Search for the cell housing the specified text and yield its (x, y) center coordinate. 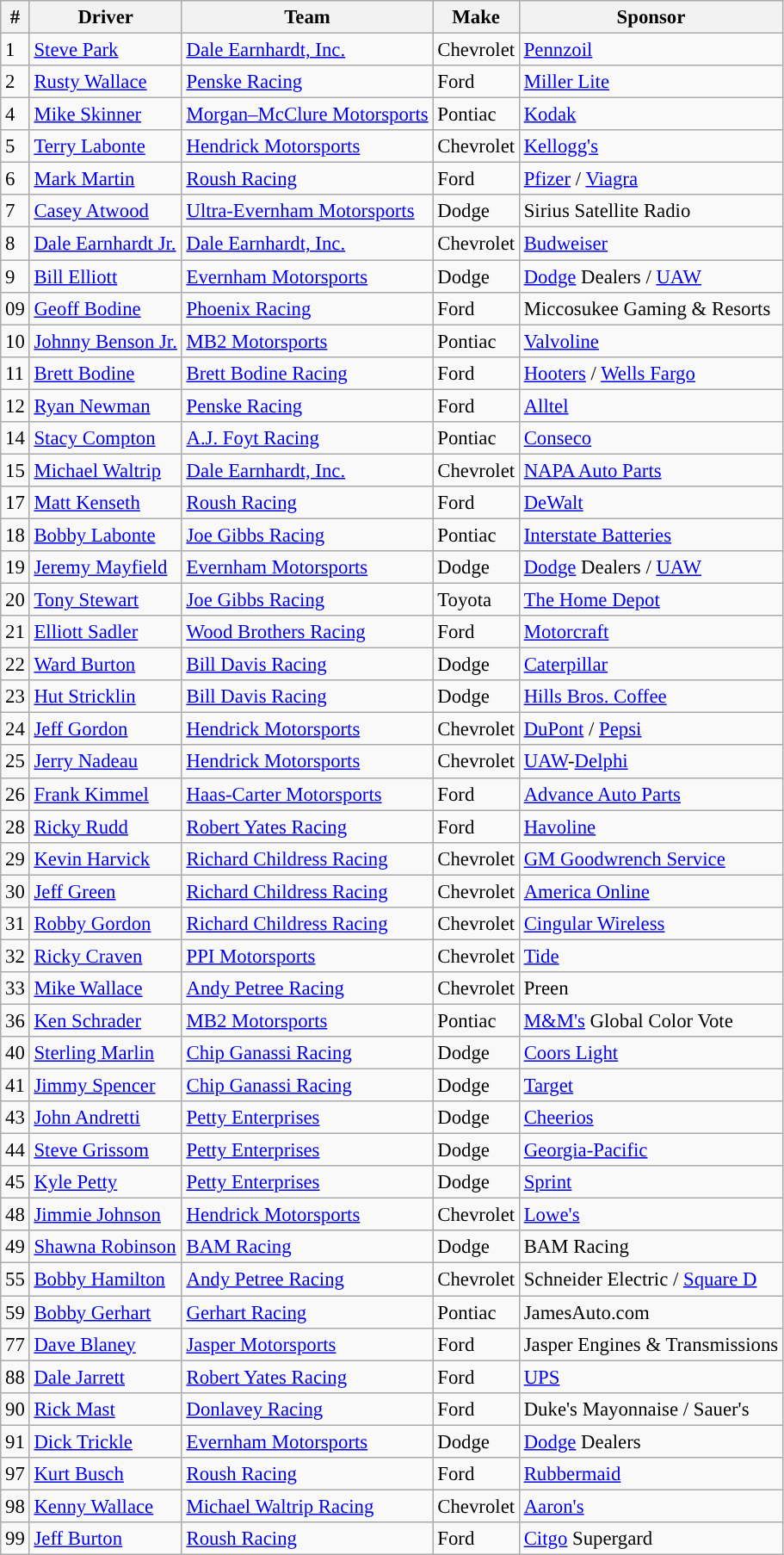
Tide (651, 956)
28 (15, 827)
21 (15, 632)
DuPont / Pepsi (651, 729)
Dodge Dealers (651, 1441)
Dave Blaney (105, 1344)
Hooters / Wells Fargo (651, 373)
Gerhart Racing (307, 1312)
30 (15, 891)
Ken Schrader (105, 1020)
Hills Bros. Coffee (651, 697)
Jimmie Johnson (105, 1215)
Ricky Rudd (105, 827)
15 (15, 470)
Matt Kenseth (105, 503)
Sponsor (651, 17)
PPI Motorsports (307, 956)
Mike Skinner (105, 115)
Donlavey Racing (307, 1409)
Valvoline (651, 341)
Advance Auto Parts (651, 794)
29 (15, 858)
25 (15, 762)
Morgan–McClure Motorsports (307, 115)
Frank Kimmel (105, 794)
9 (15, 276)
24 (15, 729)
Toyota (476, 600)
Mike Wallace (105, 988)
8 (15, 244)
Bobby Gerhart (105, 1312)
6 (15, 179)
Brett Bodine (105, 373)
Kyle Petty (105, 1182)
Target (651, 1086)
4 (15, 115)
Lowe's (651, 1215)
Preen (651, 988)
59 (15, 1312)
Team (307, 17)
Rusty Wallace (105, 82)
Rubbermaid (651, 1474)
Steve Grissom (105, 1150)
Brett Bodine Racing (307, 373)
Jeff Gordon (105, 729)
1 (15, 50)
32 (15, 956)
10 (15, 341)
Ryan Newman (105, 406)
Kodak (651, 115)
77 (15, 1344)
Pfizer / Viagra (651, 179)
John Andretti (105, 1118)
36 (15, 1020)
The Home Depot (651, 600)
88 (15, 1377)
Budweiser (651, 244)
Make (476, 17)
Rick Mast (105, 1409)
41 (15, 1086)
Havoline (651, 827)
Geoff Bodine (105, 308)
Ward Burton (105, 665)
Ricky Craven (105, 956)
91 (15, 1441)
98 (15, 1506)
48 (15, 1215)
Aaron's (651, 1506)
Bill Elliott (105, 276)
Caterpillar (651, 665)
Hut Stricklin (105, 697)
5 (15, 146)
Kenny Wallace (105, 1506)
Sprint (651, 1182)
23 (15, 697)
18 (15, 535)
Interstate Batteries (651, 535)
Driver (105, 17)
26 (15, 794)
Jeremy Mayfield (105, 567)
A.J. Foyt Racing (307, 438)
UPS (651, 1377)
7 (15, 211)
19 (15, 567)
Elliott Sadler (105, 632)
Duke's Mayonnaise / Sauer's (651, 1409)
Jasper Motorsports (307, 1344)
44 (15, 1150)
Coors Light (651, 1053)
Michael Waltrip (105, 470)
Jasper Engines & Transmissions (651, 1344)
Sterling Marlin (105, 1053)
55 (15, 1279)
Bobby Labonte (105, 535)
Jerry Nadeau (105, 762)
31 (15, 924)
Miccosukee Gaming & Resorts (651, 308)
Kellogg's (651, 146)
Robby Gordon (105, 924)
22 (15, 665)
09 (15, 308)
Dick Trickle (105, 1441)
Motorcraft (651, 632)
Georgia-Pacific (651, 1150)
Miller Lite (651, 82)
12 (15, 406)
Cingular Wireless (651, 924)
JamesAuto.com (651, 1312)
Shawna Robinson (105, 1248)
Dale Jarrett (105, 1377)
DeWalt (651, 503)
Jimmy Spencer (105, 1086)
Kurt Busch (105, 1474)
Schneider Electric / Square D (651, 1279)
Haas-Carter Motorsports (307, 794)
Kevin Harvick (105, 858)
Pennzoil (651, 50)
America Online (651, 891)
Tony Stewart (105, 600)
Jeff Green (105, 891)
Michael Waltrip Racing (307, 1506)
Casey Atwood (105, 211)
Phoenix Racing (307, 308)
UAW-Delphi (651, 762)
99 (15, 1539)
Conseco (651, 438)
Bobby Hamilton (105, 1279)
43 (15, 1118)
Stacy Compton (105, 438)
Alltel (651, 406)
NAPA Auto Parts (651, 470)
49 (15, 1248)
M&M's Global Color Vote (651, 1020)
45 (15, 1182)
20 (15, 600)
40 (15, 1053)
17 (15, 503)
Citgo Supergard (651, 1539)
14 (15, 438)
Wood Brothers Racing (307, 632)
Mark Martin (105, 179)
Terry Labonte (105, 146)
# (15, 17)
Jeff Burton (105, 1539)
GM Goodwrench Service (651, 858)
Steve Park (105, 50)
Cheerios (651, 1118)
Ultra-Evernham Motorsports (307, 211)
97 (15, 1474)
Sirius Satellite Radio (651, 211)
2 (15, 82)
Dale Earnhardt Jr. (105, 244)
11 (15, 373)
33 (15, 988)
Johnny Benson Jr. (105, 341)
90 (15, 1409)
